Pinpoint the cell where the given text exists, returning its [x, y] midpoint coordinate. 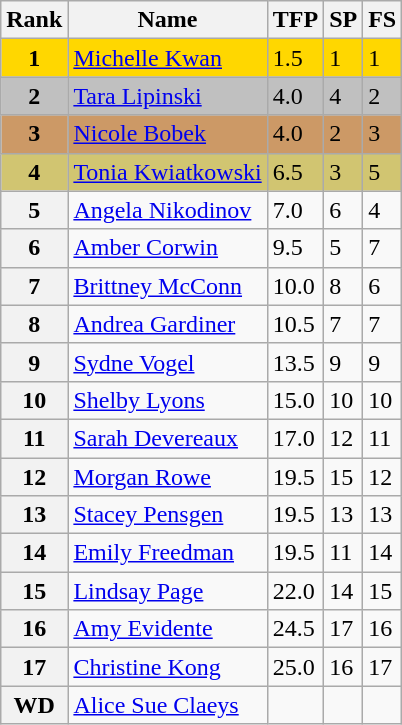
Morgan Rowe [168, 477]
1.5 [295, 58]
10.5 [295, 324]
Nicole Bobek [168, 134]
Sydne Vogel [168, 362]
Rank [34, 20]
SP [344, 20]
Name [168, 20]
24.5 [295, 629]
Brittney McConn [168, 286]
Emily Freedman [168, 553]
Tara Lipinski [168, 96]
TFP [295, 20]
Tonia Kwiatkowski [168, 172]
FS [382, 20]
15.0 [295, 400]
WD [34, 705]
Amber Corwin [168, 248]
9.5 [295, 248]
22.0 [295, 591]
Amy Evidente [168, 629]
Lindsay Page [168, 591]
Angela Nikodinov [168, 210]
Sarah Devereaux [168, 438]
13.5 [295, 362]
Alice Sue Claeys [168, 705]
10.0 [295, 286]
17.0 [295, 438]
Shelby Lyons [168, 400]
Christine Kong [168, 667]
Michelle Kwan [168, 58]
7.0 [295, 210]
Andrea Gardiner [168, 324]
25.0 [295, 667]
Stacey Pensgen [168, 515]
6.5 [295, 172]
